Find where the given text appears and provide that cell's center as [x, y] coordinate. 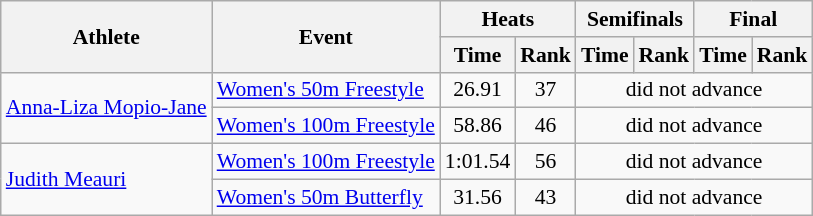
31.56 [478, 197]
Final [753, 19]
56 [546, 162]
1:01.54 [478, 162]
Women's 50m Freestyle [326, 90]
Event [326, 36]
Athlete [106, 36]
37 [546, 90]
46 [546, 126]
Women's 50m Butterfly [326, 197]
Judith Meauri [106, 180]
58.86 [478, 126]
26.91 [478, 90]
43 [546, 197]
Heats [508, 19]
Semifinals [635, 19]
Anna-Liza Mopio-Jane [106, 108]
